Find where the given text appears and provide that cell's center as (x, y) coordinate. 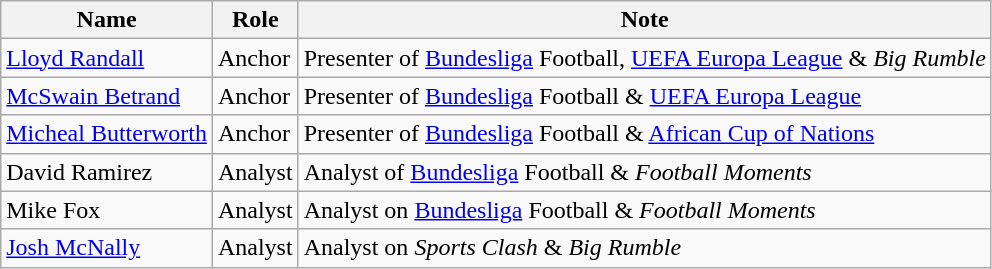
Josh McNally (107, 248)
David Ramirez (107, 172)
Mike Fox (107, 210)
Presenter of Bundesliga Football & UEFA Europa League (644, 96)
Analyst of Bundesliga Football & Football Moments (644, 172)
Micheal Butterworth (107, 134)
Analyst on Sports Clash & Big Rumble (644, 248)
Presenter of Bundesliga Football, UEFA Europa League & Big Rumble (644, 58)
Role (255, 20)
Presenter of Bundesliga Football & African Cup of Nations (644, 134)
Analyst on Bundesliga Football & Football Moments (644, 210)
McSwain Betrand (107, 96)
Name (107, 20)
Note (644, 20)
Lloyd Randall (107, 58)
